Return the (x, y) coordinate for the center point of the cell that contains the specified text.  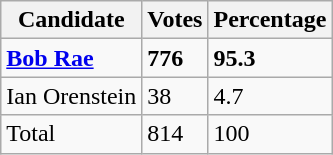
4.7 (270, 96)
Votes (175, 20)
Bob Rae (72, 58)
Percentage (270, 20)
Candidate (72, 20)
95.3 (270, 58)
776 (175, 58)
Total (72, 134)
814 (175, 134)
100 (270, 134)
38 (175, 96)
Ian Orenstein (72, 96)
